Detect which cell encompasses the target text, then output its [x, y] center coordinate. 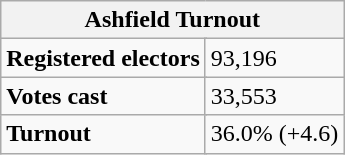
93,196 [274, 58]
36.0% (+4.6) [274, 134]
Turnout [104, 134]
Ashfield Turnout [172, 20]
33,553 [274, 96]
Votes cast [104, 96]
Registered electors [104, 58]
